Determine the [X, Y] coordinate at the center of the cell enclosing the given text.  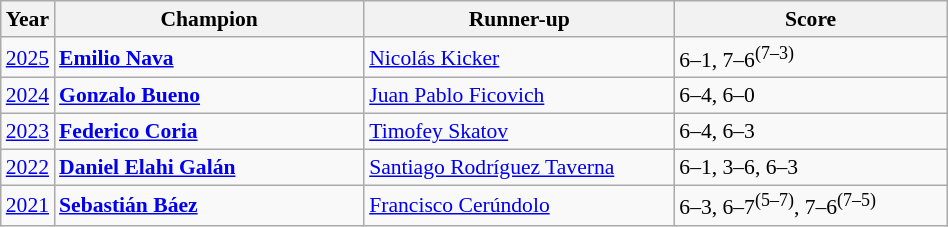
Gonzalo Bueno [209, 96]
6–3, 6–7(5–7), 7–6(7–5) [810, 206]
Timofey Skatov [519, 132]
6–1, 7–6(7–3) [810, 58]
2025 [28, 58]
Daniel Elahi Galán [209, 167]
2023 [28, 132]
Santiago Rodríguez Taverna [519, 167]
6–4, 6–3 [810, 132]
2021 [28, 206]
Score [810, 19]
2022 [28, 167]
Federico Coria [209, 132]
2024 [28, 96]
6–4, 6–0 [810, 96]
Sebastián Báez [209, 206]
Francisco Cerúndolo [519, 206]
Runner-up [519, 19]
Juan Pablo Ficovich [519, 96]
Champion [209, 19]
6–1, 3–6, 6–3 [810, 167]
Emilio Nava [209, 58]
Nicolás Kicker [519, 58]
Year [28, 19]
